Locate the cell with the specified text and output its (X, Y) center coordinate. 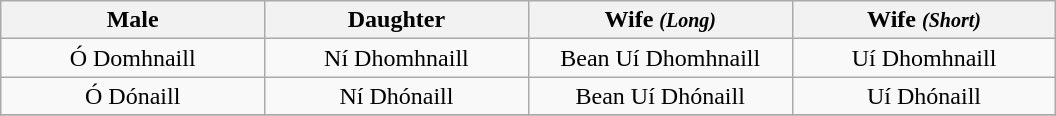
Bean Uí Dhónaill (660, 96)
Wife (Long) (660, 20)
Daughter (397, 20)
Uí Dhónaill (924, 96)
Uí Dhomhnaill (924, 58)
Wife (Short) (924, 20)
Ó Dónaill (133, 96)
Bean Uí Dhomhnaill (660, 58)
Male (133, 20)
Ó Domhnaill (133, 58)
Ní Dhomhnaill (397, 58)
Ní Dhónaill (397, 96)
